Find where the given text appears and provide that cell's center as [x, y] coordinate. 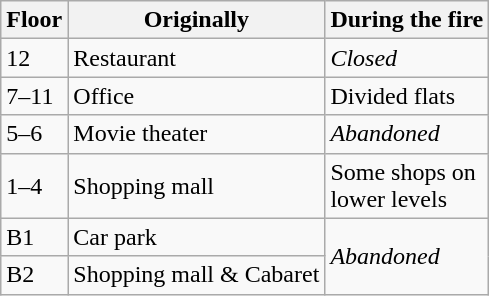
Office [196, 96]
Shopping mall & Cabaret [196, 275]
B1 [34, 237]
Divided flats [407, 96]
Restaurant [196, 58]
5–6 [34, 134]
Some shops onlower levels [407, 186]
During the fire [407, 20]
Movie theater [196, 134]
7–11 [34, 96]
12 [34, 58]
Originally [196, 20]
Car park [196, 237]
Closed [407, 58]
1–4 [34, 186]
Shopping mall [196, 186]
B2 [34, 275]
Floor [34, 20]
